For the text-containing cell, return its midpoint in [x, y] coordinate format. 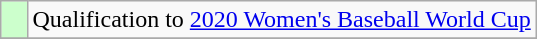
Qualification to 2020 Women's Baseball World Cup [282, 20]
